Pinpoint the cell where the given text exists, returning its (x, y) midpoint coordinate. 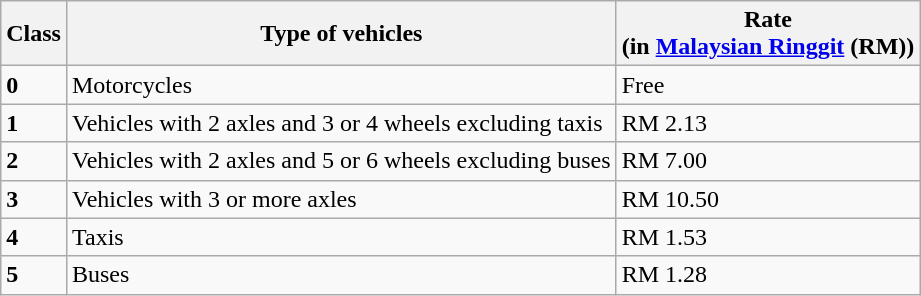
Vehicles with 3 or more axles (341, 199)
RM 1.53 (768, 237)
Vehicles with 2 axles and 5 or 6 wheels excluding buses (341, 161)
3 (34, 199)
1 (34, 123)
Rate(in Malaysian Ringgit (RM)) (768, 34)
Taxis (341, 237)
Buses (341, 275)
5 (34, 275)
RM 1.28 (768, 275)
RM 7.00 (768, 161)
0 (34, 85)
Motorcycles (341, 85)
RM 2.13 (768, 123)
Class (34, 34)
2 (34, 161)
Free (768, 85)
4 (34, 237)
Vehicles with 2 axles and 3 or 4 wheels excluding taxis (341, 123)
Type of vehicles (341, 34)
RM 10.50 (768, 199)
